Determine the (x, y) coordinate at the center of the cell enclosing the given text.  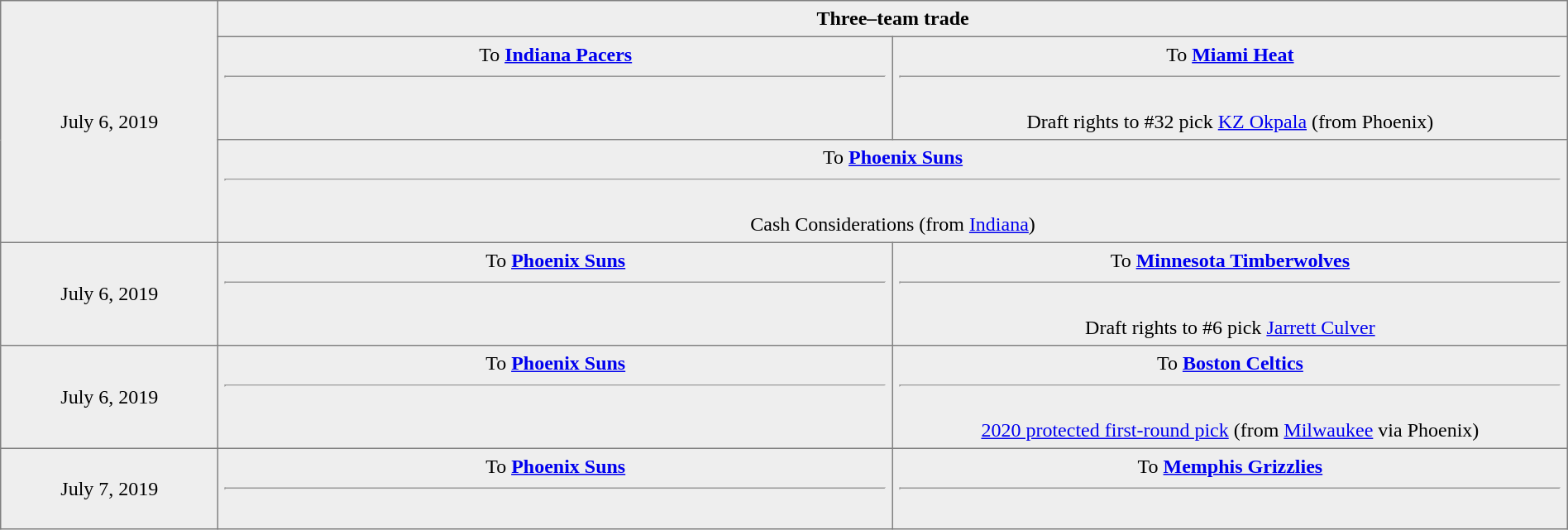
To Minnesota TimberwolvesDraft rights to #6 pick Jarrett Culver (1231, 294)
Three–team trade (893, 19)
To Boston Celtics2020 protected first-round pick (from Milwaukee via Phoenix) (1231, 397)
To Indiana Pacers (556, 88)
To Miami HeatDraft rights to #32 pick KZ Okpala (from Phoenix) (1231, 88)
To Memphis Grizzlies (1231, 489)
To Phoenix SunsCash Considerations (from Indiana) (893, 191)
July 7, 2019 (109, 489)
